Return (X, Y) of the center of cell containing provided text 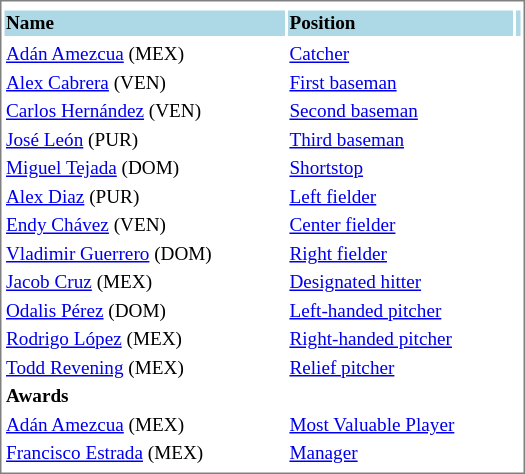
Right fielder (401, 255)
Name (144, 23)
Manager (401, 454)
First baseman (401, 83)
Left fielder (401, 197)
Endy Chávez (VEN) (144, 226)
Relief pitcher (401, 369)
Catcher (401, 55)
Shortstop (401, 169)
Center fielder (401, 226)
Todd Revening (MEX) (144, 369)
Miguel Tejada (DOM) (144, 169)
Awards (144, 397)
Most Valuable Player (401, 425)
Position (401, 23)
Odalis Pérez (DOM) (144, 311)
Designated hitter (401, 283)
Second baseman (401, 112)
Jacob Cruz (MEX) (144, 283)
Alex Diaz (PUR) (144, 197)
Carlos Hernández (VEN) (144, 112)
Rodrigo López (MEX) (144, 340)
Francisco Estrada (MEX) (144, 454)
Right-handed pitcher (401, 340)
Vladimir Guerrero (DOM) (144, 255)
Alex Cabrera (VEN) (144, 83)
Left-handed pitcher (401, 311)
José León (PUR) (144, 141)
Third baseman (401, 141)
